Search for the cell housing the specified text and yield its (X, Y) center coordinate. 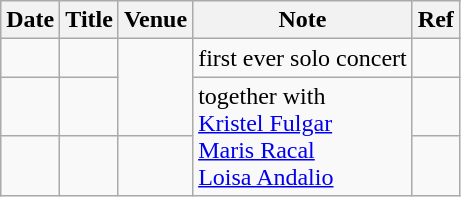
together with Kristel FulgarMaris RacalLoisa Andalio (303, 136)
Note (303, 20)
Title (90, 20)
Ref (436, 20)
Venue (155, 20)
Date (30, 20)
first ever solo concert (303, 58)
